Search for the cell housing the specified text and yield its (X, Y) center coordinate. 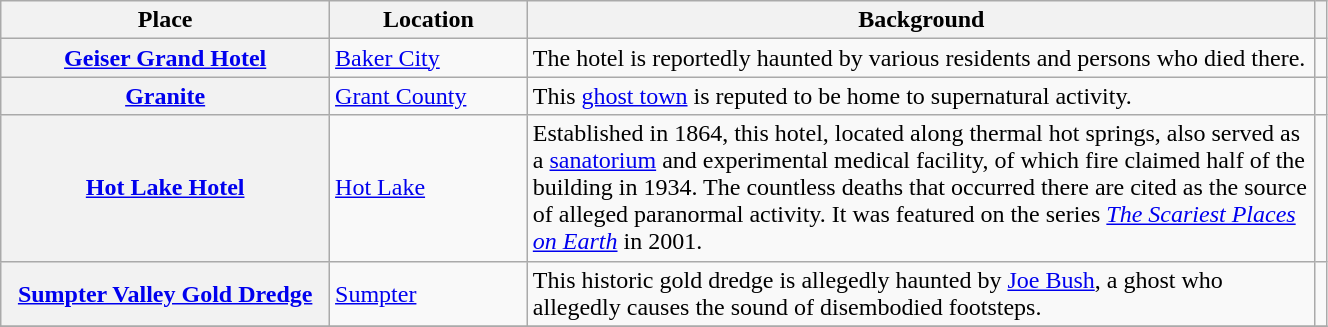
This historic gold dredge is allegedly haunted by Joe Bush, a ghost who allegedly causes the sound of disembodied footsteps. (921, 294)
Baker City (429, 58)
Sumpter (429, 294)
Grant County (429, 96)
This ghost town is reputed to be home to supernatural activity. (921, 96)
Geiser Grand Hotel (166, 58)
The hotel is reportedly haunted by various residents and persons who died there. (921, 58)
Hot Lake (429, 188)
Place (166, 20)
Location (429, 20)
Hot Lake Hotel (166, 188)
Background (921, 20)
Granite (166, 96)
Sumpter Valley Gold Dredge (166, 294)
